Return the [x, y] coordinate for the center point of the cell that contains the specified text.  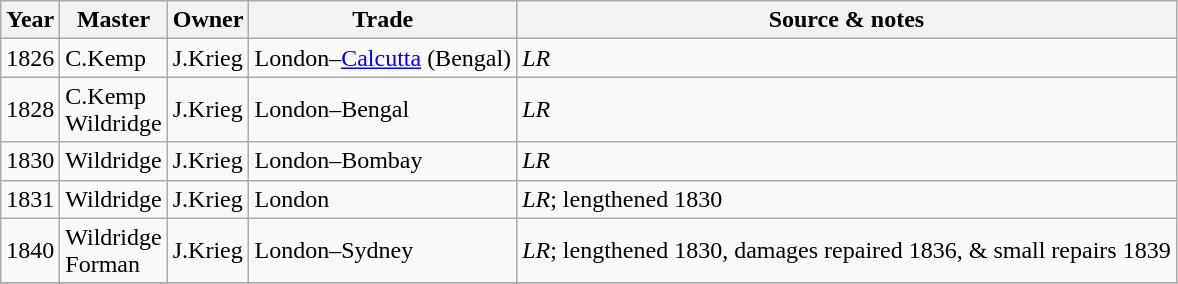
1830 [30, 161]
LR; lengthened 1830 [847, 199]
LR; lengthened 1830, damages repaired 1836, & small repairs 1839 [847, 250]
WildridgeForman [114, 250]
Owner [208, 20]
London [383, 199]
London–Bombay [383, 161]
Trade [383, 20]
1828 [30, 110]
London–Bengal [383, 110]
C.Kemp [114, 58]
Source & notes [847, 20]
London–Sydney [383, 250]
1840 [30, 250]
1826 [30, 58]
London–Calcutta (Bengal) [383, 58]
C.KempWildridge [114, 110]
1831 [30, 199]
Master [114, 20]
Year [30, 20]
